Return (X, Y) of the center of cell containing provided text 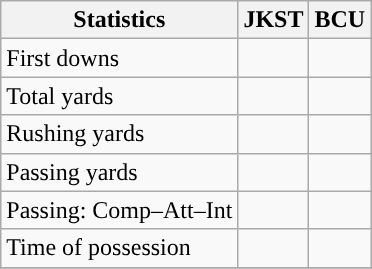
BCU (340, 20)
Statistics (120, 20)
Time of possession (120, 248)
JKST (274, 20)
Total yards (120, 96)
Passing: Comp–Att–Int (120, 210)
First downs (120, 58)
Rushing yards (120, 134)
Passing yards (120, 172)
